For the text-containing cell, return its midpoint in [X, Y] coordinate format. 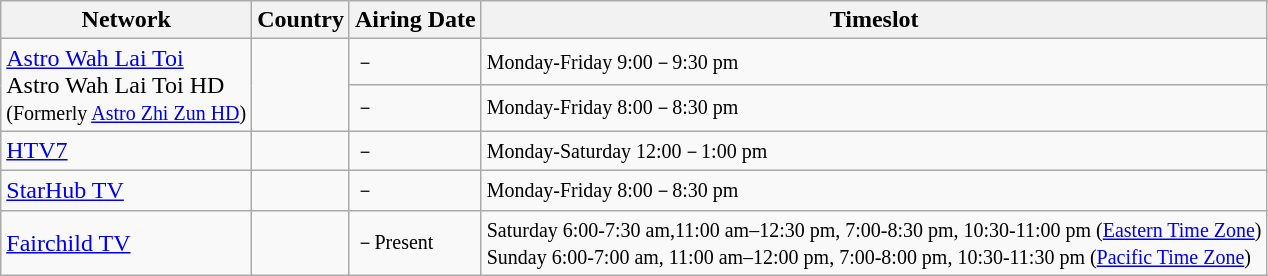
StarHub TV [126, 190]
Network [126, 20]
Fairchild TV [126, 242]
Country [301, 20]
Monday-Saturday 12:00－1:00 pm [874, 151]
Astro Wah Lai ToiAstro Wah Lai Toi HD (Formerly Astro Zhi Zun HD) [126, 85]
Monday-Friday 9:00－9:30 pm [874, 62]
Airing Date [415, 20]
Timeslot [874, 20]
－Present [415, 242]
HTV7 [126, 151]
